Scan for the cell matching the given text and deliver its [x, y] coordinate at center. 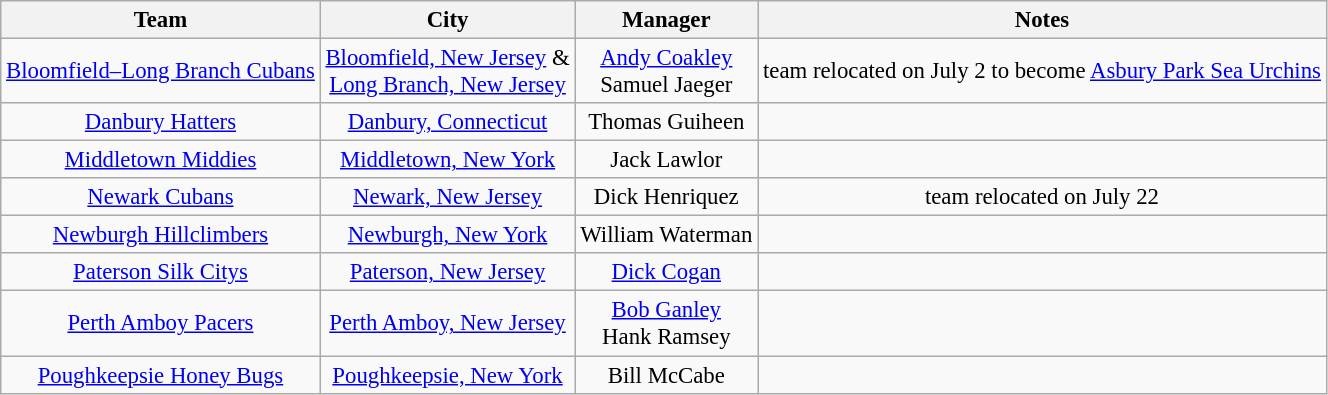
Thomas Guiheen [666, 122]
Dick Cogan [666, 273]
Bloomfield–Long Branch Cubans [160, 72]
Poughkeepsie Honey Bugs [160, 375]
Team [160, 20]
William Waterman [666, 235]
Dick Henriquez [666, 197]
City [448, 20]
Manager [666, 20]
Middletown, New York [448, 160]
Newburgh Hillclimbers [160, 235]
team relocated on July 22 [1042, 197]
Andy CoakleySamuel Jaeger [666, 72]
Notes [1042, 20]
Newark Cubans [160, 197]
Perth Amboy, New Jersey [448, 324]
Paterson Silk Citys [160, 273]
Danbury, Connecticut [448, 122]
Paterson, New Jersey [448, 273]
Bloomfield, New Jersey &Long Branch, New Jersey [448, 72]
Newburgh, New York [448, 235]
Poughkeepsie, New York [448, 375]
team relocated on July 2 to become Asbury Park Sea Urchins [1042, 72]
Bill McCabe [666, 375]
Middletown Middies [160, 160]
Newark, New Jersey [448, 197]
Perth Amboy Pacers [160, 324]
Danbury Hatters [160, 122]
Bob GanleyHank Ramsey [666, 324]
Jack Lawlor [666, 160]
